Provide the (X, Y) coordinate of the cell's center where the given text is located.  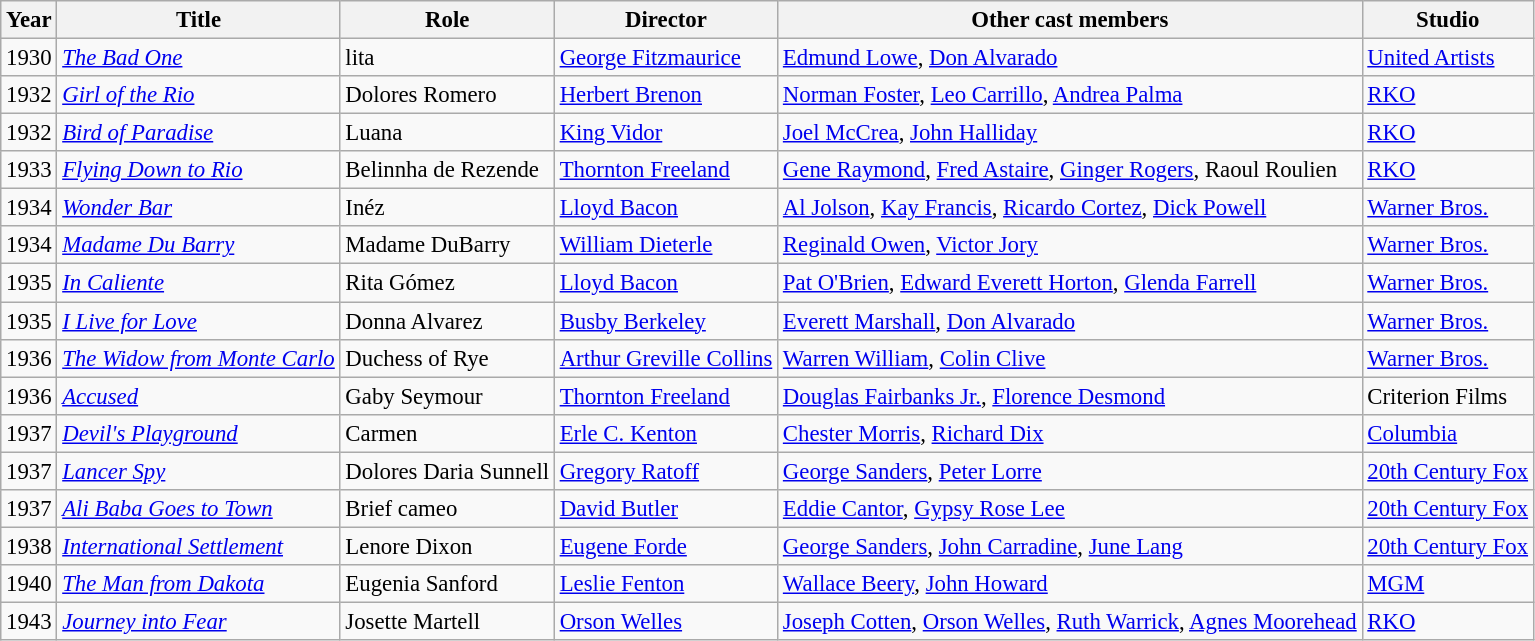
Al Jolson, Kay Francis, Ricardo Cortez, Dick Powell (1070, 208)
King Vidor (666, 133)
In Caliente (198, 283)
1943 (29, 621)
Flying Down to Rio (198, 170)
Gaby Seymour (447, 396)
Joseph Cotten, Orson Welles, Ruth Warrick, Agnes Moorehead (1070, 621)
Bird of Paradise (198, 133)
Dolores Daria Sunnell (447, 471)
Arthur Greville Collins (666, 358)
Ali Baba Goes to Town (198, 509)
The Widow from Monte Carlo (198, 358)
Year (29, 20)
Norman Foster, Leo Carrillo, Andrea Palma (1070, 95)
Eddie Cantor, Gypsy Rose Lee (1070, 509)
Madame Du Barry (198, 245)
Accused (198, 396)
Belinnha de Rezende (447, 170)
1938 (29, 546)
Pat O'Brien, Edward Everett Horton, Glenda Farrell (1070, 283)
Gregory Ratoff (666, 471)
Erle C. Kenton (666, 433)
Carmen (447, 433)
Criterion Films (1448, 396)
Joel McCrea, John Halliday (1070, 133)
MGM (1448, 584)
Director (666, 20)
lita (447, 58)
Title (198, 20)
Edmund Lowe, Don Alvarado (1070, 58)
Other cast members (1070, 20)
William Dieterle (666, 245)
Role (447, 20)
Everett Marshall, Don Alvarado (1070, 321)
Warren William, Colin Clive (1070, 358)
Reginald Owen, Victor Jory (1070, 245)
United Artists (1448, 58)
1933 (29, 170)
Busby Berkeley (666, 321)
Douglas Fairbanks Jr., Florence Desmond (1070, 396)
Chester Morris, Richard Dix (1070, 433)
Leslie Fenton (666, 584)
Dolores Romero (447, 95)
The Bad One (198, 58)
Studio (1448, 20)
Rita Gómez (447, 283)
Madame DuBarry (447, 245)
Journey into Fear (198, 621)
Donna Alvarez (447, 321)
Wallace Beery, John Howard (1070, 584)
International Settlement (198, 546)
Brief cameo (447, 509)
Herbert Brenon (666, 95)
I Live for Love (198, 321)
Luana (447, 133)
Gene Raymond, Fred Astaire, Ginger Rogers, Raoul Roulien (1070, 170)
George Sanders, John Carradine, June Lang (1070, 546)
Josette Martell (447, 621)
Inéz (447, 208)
1930 (29, 58)
1940 (29, 584)
Columbia (1448, 433)
Eugenia Sanford (447, 584)
The Man from Dakota (198, 584)
Eugene Forde (666, 546)
Lenore Dixon (447, 546)
Orson Welles (666, 621)
George Sanders, Peter Lorre (1070, 471)
Devil's Playground (198, 433)
Lancer Spy (198, 471)
George Fitzmaurice (666, 58)
Girl of the Rio (198, 95)
Duchess of Rye (447, 358)
David Butler (666, 509)
Wonder Bar (198, 208)
